Extract the [X, Y] coordinate from the center of the cell holding the provided text.  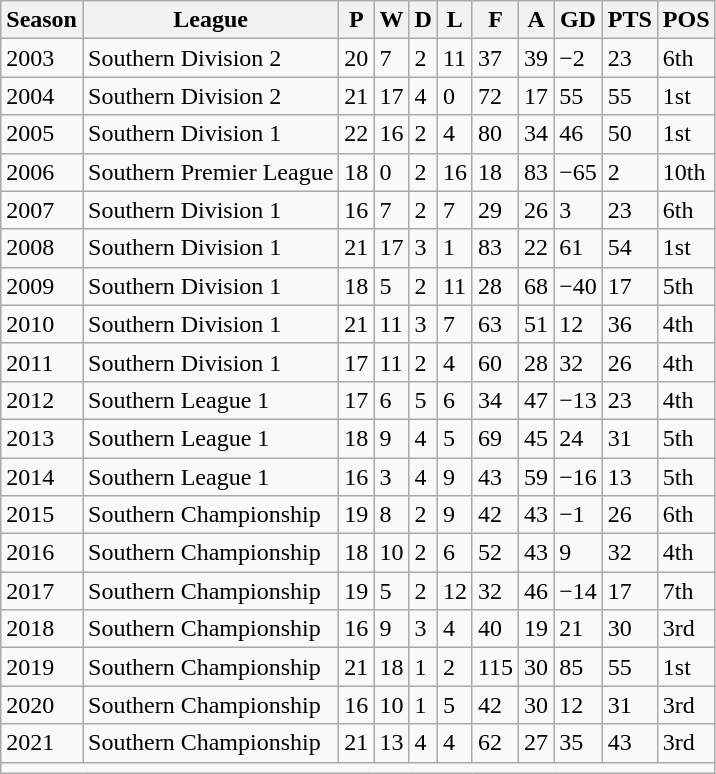
2013 [42, 438]
−1 [578, 515]
Southern Premier League [210, 172]
24 [578, 438]
10th [686, 172]
P [356, 20]
50 [630, 134]
−40 [578, 286]
40 [495, 629]
69 [495, 438]
League [210, 20]
29 [495, 210]
80 [495, 134]
Season [42, 20]
45 [536, 438]
2014 [42, 477]
47 [536, 400]
2003 [42, 58]
68 [536, 286]
2007 [42, 210]
8 [392, 515]
POS [686, 20]
63 [495, 324]
36 [630, 324]
GD [578, 20]
2010 [42, 324]
−65 [578, 172]
54 [630, 248]
62 [495, 743]
51 [536, 324]
2021 [42, 743]
20 [356, 58]
2008 [42, 248]
2005 [42, 134]
2016 [42, 553]
60 [495, 362]
−2 [578, 58]
−13 [578, 400]
−14 [578, 591]
2020 [42, 705]
52 [495, 553]
2006 [42, 172]
115 [495, 667]
2018 [42, 629]
D [423, 20]
A [536, 20]
−16 [578, 477]
2011 [42, 362]
61 [578, 248]
2019 [42, 667]
27 [536, 743]
35 [578, 743]
W [392, 20]
L [454, 20]
7th [686, 591]
85 [578, 667]
39 [536, 58]
72 [495, 96]
2004 [42, 96]
2012 [42, 400]
2017 [42, 591]
37 [495, 58]
F [495, 20]
2009 [42, 286]
2015 [42, 515]
59 [536, 477]
PTS [630, 20]
